Extract the [x, y] coordinate from the center of the cell holding the provided text.  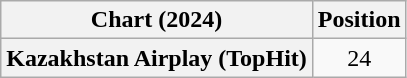
Chart (2024) [157, 20]
Position [359, 20]
24 [359, 58]
Kazakhstan Airplay (TopHit) [157, 58]
